Identify which cell holds the provided text, then report its [x, y] central coordinate. 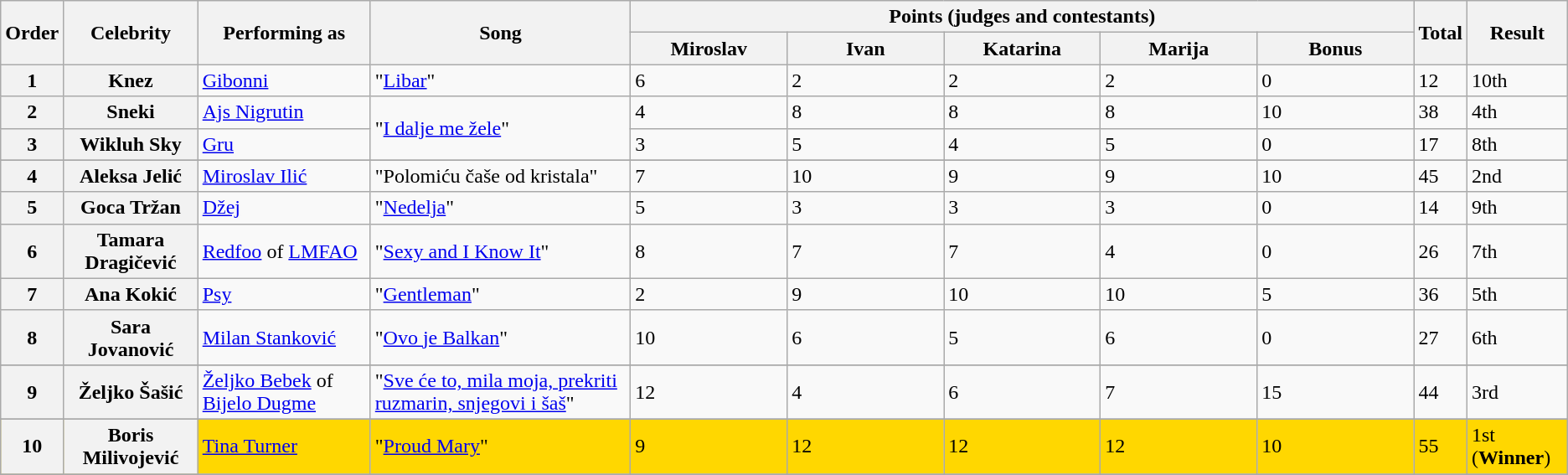
Gibonni [284, 80]
"Nedelja" [500, 208]
Song [500, 33]
Wikluh Sky [131, 144]
7th [1517, 251]
Milan Stanković [284, 337]
Bonus [1335, 49]
45 [1441, 176]
"Sexy and I Know It" [500, 251]
Ivan [866, 49]
"Polomiću čaše od kristala" [500, 176]
Knez [131, 80]
4th [1517, 112]
Performing as [284, 33]
"I dalje me žele" [500, 128]
Marija [1179, 49]
10th [1517, 80]
Result [1517, 33]
38 [1441, 112]
Boris Milivojević [131, 446]
Sara Jovanović [131, 337]
Miroslav Ilić [284, 176]
Celebrity [131, 33]
27 [1441, 337]
44 [1441, 392]
17 [1441, 144]
Total [1441, 33]
15 [1335, 392]
36 [1441, 294]
3rd [1517, 392]
8th [1517, 144]
Miroslav [709, 49]
55 [1441, 446]
Aleksa Jelić [131, 176]
Psy [284, 294]
"Gentleman" [500, 294]
Points (judges and contestants) [1022, 17]
14 [1441, 208]
Džej [284, 208]
1 [32, 80]
9th [1517, 208]
"Ovo je Balkan" [500, 337]
Redfoo of LMFAO [284, 251]
"Libar" [500, 80]
Željko Šašić [131, 392]
Ana Kokić [131, 294]
26 [1441, 251]
Tina Turner [284, 446]
Željko Bebek of Bijelo Dugme [284, 392]
"Proud Mary" [500, 446]
Ajs Nigrutin [284, 112]
6th [1517, 337]
2nd [1517, 176]
1st (Winner) [1517, 446]
Gru [284, 144]
5th [1517, 294]
Katarina [1022, 49]
Order [32, 33]
"Sve će to, mila moja, prekriti ruzmarin, snjegovi i šaš" [500, 392]
Sneki [131, 112]
Goca Tržan [131, 208]
Tamara Dragičević [131, 251]
